Capture the cell that displays the provided text and extract its (x, y) central coordinate. 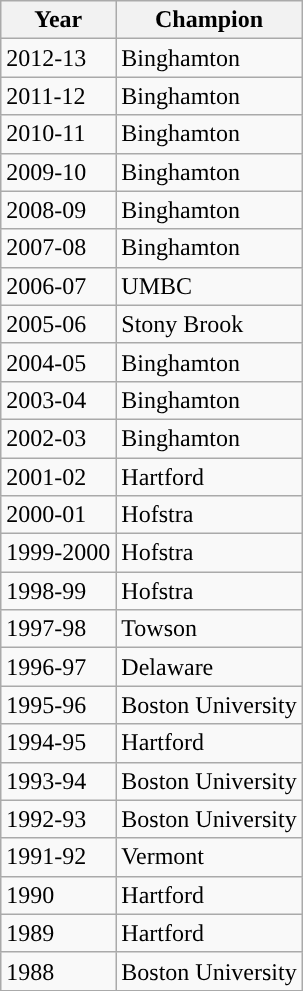
1994-95 (58, 743)
1993-94 (58, 781)
1989 (58, 933)
2004-05 (58, 362)
1998-99 (58, 591)
UMBC (209, 286)
2003-04 (58, 400)
1990 (58, 895)
2000-01 (58, 515)
2012-13 (58, 58)
2007-08 (58, 248)
1992-93 (58, 819)
1991-92 (58, 857)
1996-97 (58, 667)
Vermont (209, 857)
Year (58, 20)
2002-03 (58, 438)
2006-07 (58, 286)
2010-11 (58, 134)
Towson (209, 629)
1997-98 (58, 629)
2011-12 (58, 96)
1999-2000 (58, 553)
Champion (209, 20)
2005-06 (58, 324)
2008-09 (58, 210)
Delaware (209, 667)
2009-10 (58, 172)
2001-02 (58, 477)
Stony Brook (209, 324)
1988 (58, 971)
1995-96 (58, 705)
